Return the (X, Y) coordinate for the center point of the cell that contains the specified text.  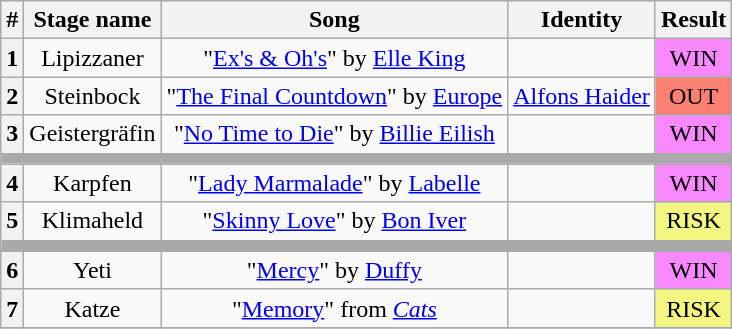
Geistergräfin (92, 134)
"Mercy" by Duffy (334, 270)
4 (12, 183)
# (12, 20)
5 (12, 221)
Klimaheld (92, 221)
Steinbock (92, 96)
Lipizzaner (92, 58)
Identity (582, 20)
"Memory" from Cats (334, 308)
"The Final Countdown" by Europe (334, 96)
1 (12, 58)
6 (12, 270)
Song (334, 20)
Yeti (92, 270)
Stage name (92, 20)
2 (12, 96)
Karpfen (92, 183)
3 (12, 134)
"No Time to Die" by Billie Eilish (334, 134)
Result (693, 20)
"Skinny Love" by Bon Iver (334, 221)
Katze (92, 308)
7 (12, 308)
"Lady Marmalade" by Labelle (334, 183)
Alfons Haider (582, 96)
OUT (693, 96)
"Ex's & Oh's" by Elle King (334, 58)
